Search for the cell housing the specified text and yield its (x, y) center coordinate. 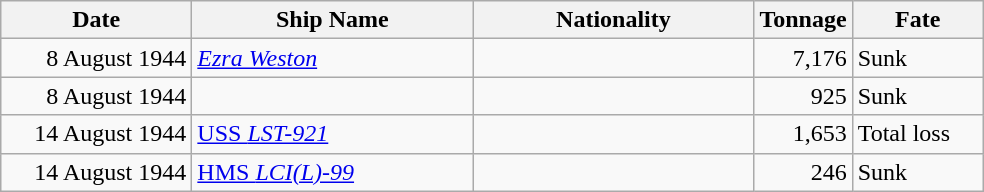
HMS LCI(L)-99 (332, 172)
925 (803, 96)
246 (803, 172)
7,176 (803, 58)
Total loss (918, 134)
Fate (918, 20)
Ship Name (332, 20)
1,653 (803, 134)
Nationality (614, 20)
Tonnage (803, 20)
USS LST-921 (332, 134)
Date (96, 20)
Ezra Weston (332, 58)
